From the cell containing the given text, extract its center point as [X, Y] coordinate. 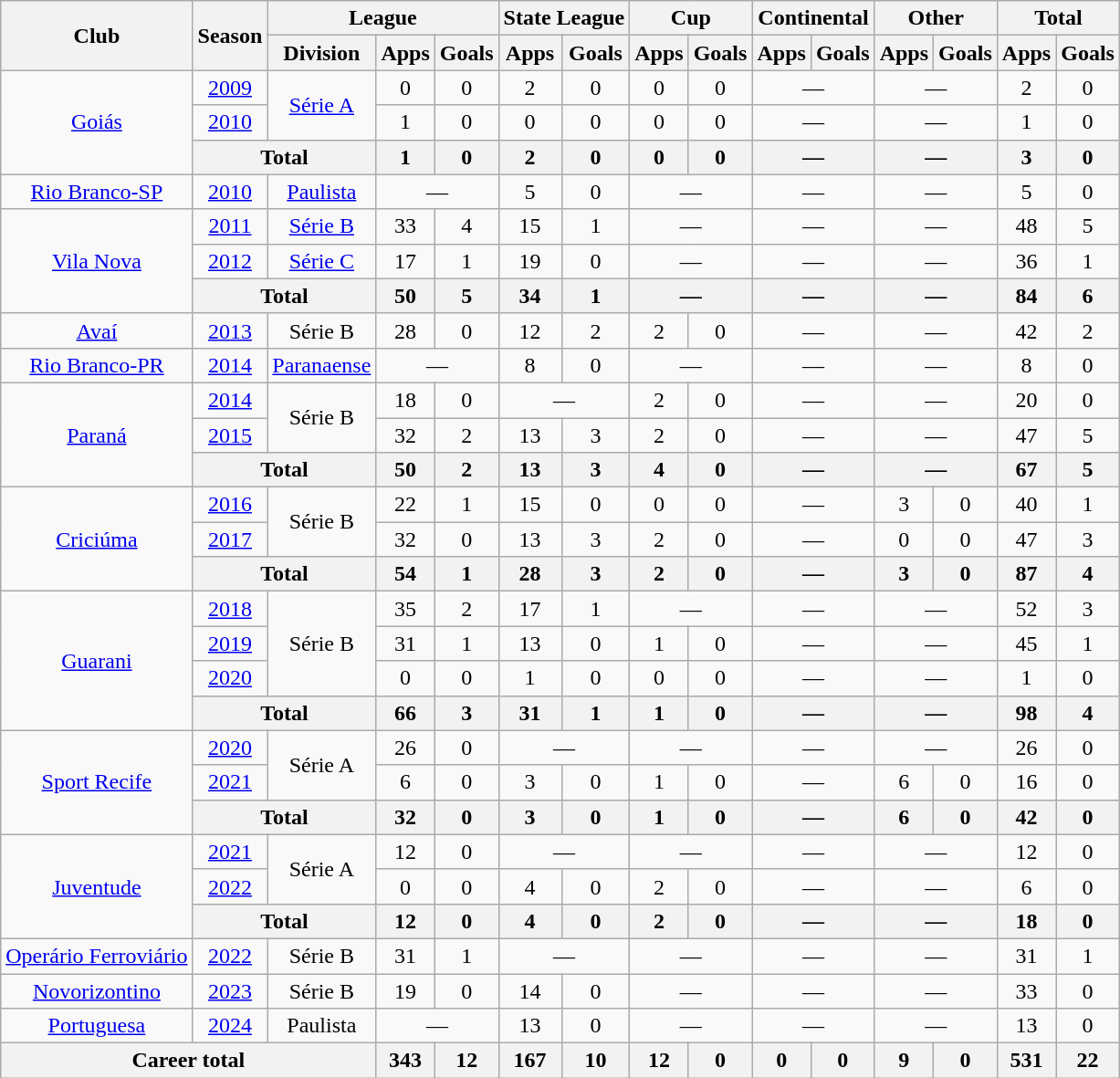
84 [1026, 296]
Portuguesa [97, 1026]
Operário Ferroviário [97, 956]
Cup [691, 18]
2017 [230, 539]
87 [1026, 574]
Continental [813, 18]
Guarani [97, 661]
2009 [230, 88]
54 [405, 574]
66 [405, 713]
531 [1026, 1061]
Rio Branco-PR [97, 365]
35 [405, 609]
40 [1026, 505]
2016 [230, 505]
2015 [230, 435]
Rio Branco-SP [97, 192]
36 [1026, 261]
2018 [230, 609]
20 [1026, 400]
2011 [230, 226]
48 [1026, 226]
34 [529, 296]
98 [1026, 713]
Goiás [97, 122]
2013 [230, 330]
Other [936, 18]
State League [564, 18]
67 [1026, 470]
Career total [188, 1061]
9 [904, 1061]
2012 [230, 261]
Novorizontino [97, 990]
Division [321, 53]
Paranaense [321, 365]
167 [529, 1061]
45 [1026, 644]
League [383, 18]
Club [97, 36]
2019 [230, 644]
Série C [321, 261]
14 [529, 990]
Season [230, 36]
2024 [230, 1026]
52 [1026, 609]
Criciúma [97, 539]
Juventude [97, 886]
10 [595, 1061]
Vila Nova [97, 261]
Avaí [97, 330]
343 [405, 1061]
Sport Recife [97, 782]
16 [1026, 782]
Paraná [97, 434]
2023 [230, 990]
